Locate the cell with the specified text and output its [X, Y] center coordinate. 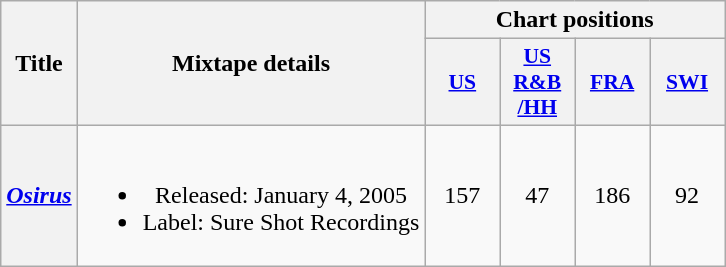
47 [538, 195]
Released: January 4, 2005Label: Sure Shot Recordings [251, 195]
US [462, 82]
Chart positions [575, 20]
FRA [612, 82]
186 [612, 195]
USR&B/HH [538, 82]
92 [688, 195]
Osirus [39, 195]
SWI [688, 82]
Mixtape details [251, 64]
157 [462, 195]
Title [39, 64]
